Return [X, Y] of the center of cell containing provided text 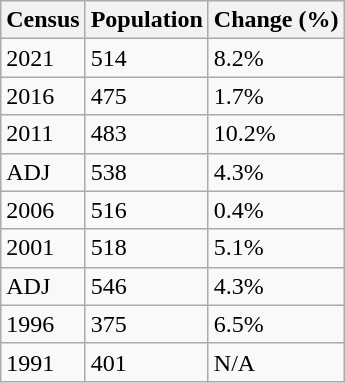
2021 [43, 58]
475 [146, 96]
546 [146, 286]
375 [146, 324]
516 [146, 210]
10.2% [276, 134]
1991 [43, 362]
1996 [43, 324]
1.7% [276, 96]
2011 [43, 134]
N/A [276, 362]
518 [146, 248]
401 [146, 362]
2016 [43, 96]
8.2% [276, 58]
483 [146, 134]
0.4% [276, 210]
2001 [43, 248]
6.5% [276, 324]
538 [146, 172]
5.1% [276, 248]
Change (%) [276, 20]
2006 [43, 210]
Census [43, 20]
514 [146, 58]
Population [146, 20]
